For the text-containing cell, return its midpoint in (X, Y) coordinate format. 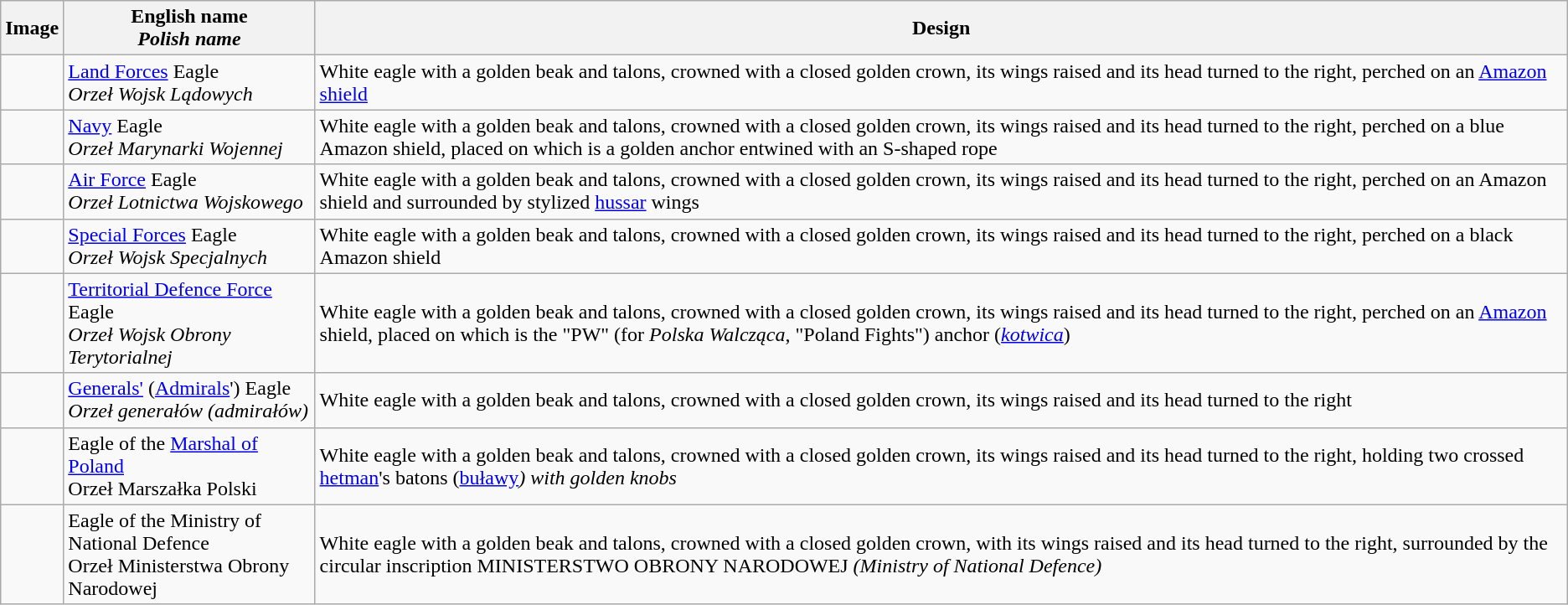
Image (32, 28)
English name Polish name (189, 28)
White eagle with a golden beak and talons, crowned with a closed golden crown, its wings raised and its head turned to the right (941, 401)
Generals' (Admirals') Eagle Orzeł generałów (admirałów) (189, 401)
Navy Eagle Orzeł Marynarki Wojennej (189, 137)
Special Forces Eagle Orzeł Wojsk Specjalnych (189, 246)
Design (941, 28)
Eagle of the Marshal of Poland Orzeł Marszałka Polski (189, 466)
Land Forces Eagle Orzeł Wojsk Lądowych (189, 82)
Air Force Eagle Orzeł Lotnictwa Wojskowego (189, 191)
Eagle of the Ministry of National Defence Orzeł Ministerstwa Obrony Narodowej (189, 555)
Territorial Defence Force Eagle Orzeł Wojsk Obrony Terytorialnej (189, 323)
